Output the (x, y) coordinate of the center of the cell containing the given text.  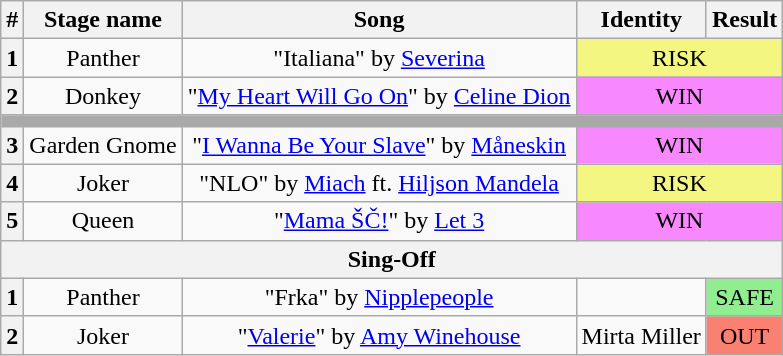
Song (379, 20)
"NLO" by Miach ft. Hiljson Mandela (379, 183)
Queen (103, 221)
5 (12, 221)
# (12, 20)
Result (744, 20)
"Valerie" by Amy Winehouse (379, 335)
Donkey (103, 96)
Stage name (103, 20)
"Frka" by Nipplepeople (379, 297)
OUT (744, 335)
"Italiana" by Severina (379, 58)
Identity (641, 20)
"Mama ŠČ!" by Let 3 (379, 221)
Garden Gnome (103, 145)
"I Wanna Be Your Slave" by Måneskin (379, 145)
SAFE (744, 297)
4 (12, 183)
3 (12, 145)
Mirta Miller (641, 335)
"My Heart Will Go On" by Celine Dion (379, 96)
Sing-Off (392, 259)
